Determine the (x, y) coordinate at the center of the cell enclosing the given text.  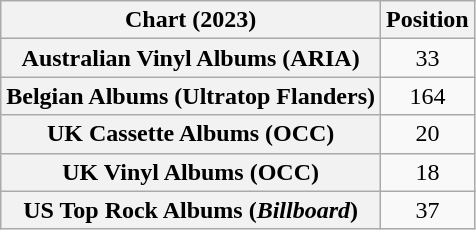
UK Cassette Albums (OCC) (191, 134)
20 (428, 134)
Chart (2023) (191, 20)
Australian Vinyl Albums (ARIA) (191, 58)
US Top Rock Albums (Billboard) (191, 210)
Position (428, 20)
Belgian Albums (Ultratop Flanders) (191, 96)
18 (428, 172)
UK Vinyl Albums (OCC) (191, 172)
33 (428, 58)
164 (428, 96)
37 (428, 210)
